Return (X, Y) of the center of cell containing provided text 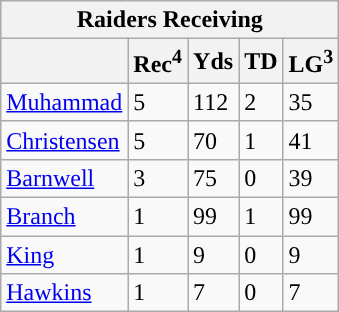
Raiders Receiving (170, 20)
Muhammad (64, 102)
3 (158, 178)
Rec4 (158, 62)
Hawkins (64, 293)
41 (311, 140)
Barnwell (64, 178)
35 (311, 102)
112 (214, 102)
70 (214, 140)
LG3 (311, 62)
2 (261, 102)
Branch (64, 217)
Yds (214, 62)
TD (261, 62)
King (64, 255)
75 (214, 178)
Christensen (64, 140)
39 (311, 178)
